Capture the cell that displays the provided text and extract its [X, Y] central coordinate. 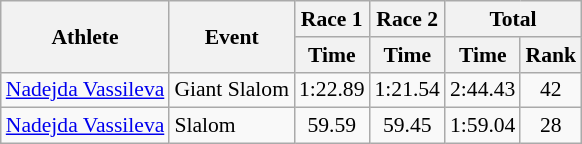
Athlete [86, 36]
1:59.04 [482, 126]
59.59 [332, 126]
1:22.89 [332, 90]
Total [513, 19]
59.45 [406, 126]
Rank [550, 55]
Event [232, 36]
42 [550, 90]
Race 1 [332, 19]
1:21.54 [406, 90]
2:44.43 [482, 90]
Slalom [232, 126]
Giant Slalom [232, 90]
Race 2 [406, 19]
28 [550, 126]
